Provide the [x, y] coordinate of the cell's center where the given text is located.  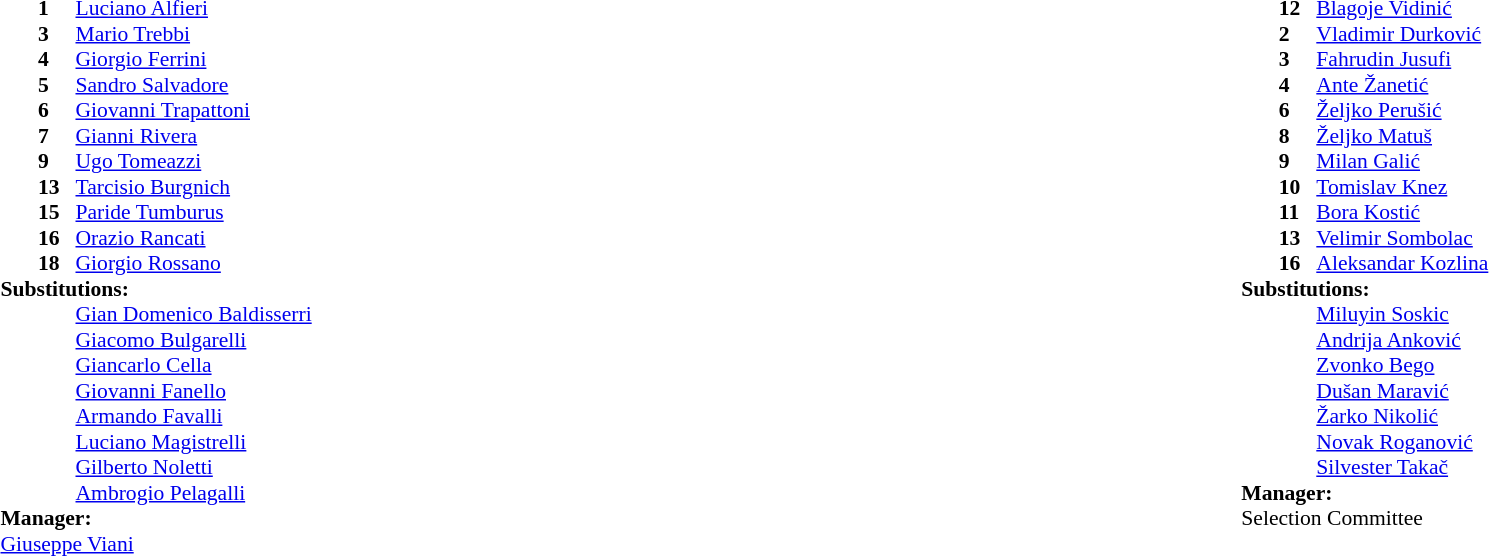
Orazio Rancati [194, 238]
Silvester Takač [1402, 467]
Žarko Nikolić [1402, 417]
Gian Domenico Baldisserri [194, 315]
10 [1298, 187]
Giacomo Bulgarelli [194, 340]
2 [1298, 34]
Armando Favalli [194, 417]
Ante Žanetić [1402, 85]
Novak Roganović [1402, 442]
7 [57, 136]
Željko Perušić [1402, 111]
Giorgio Ferrini [194, 59]
Velimir Sombolac [1402, 238]
Aleksandar Kozlina [1402, 263]
Giovanni Fanello [194, 391]
11 [1298, 213]
Tarcisio Burgnich [194, 187]
Tomislav Knez [1402, 187]
Andrija Anković [1402, 340]
Milan Galić [1402, 161]
Mario Trebbi [194, 34]
8 [1298, 136]
Dušan Maravić [1402, 391]
Bora Kostić [1402, 213]
Ambrogio Pelagalli [194, 493]
Selection Committee [1364, 519]
Željko Matuš [1402, 136]
Giovanni Trapattoni [194, 111]
5 [57, 85]
18 [57, 263]
Vladimir Durković [1402, 34]
Gilberto Noletti [194, 467]
Ugo Tomeazzi [194, 161]
Giorgio Rossano [194, 263]
Miluyin Soskic [1402, 315]
Luciano Magistrelli [194, 442]
Sandro Salvadore [194, 85]
Paride Tumburus [194, 213]
Giancarlo Cella [194, 365]
Gianni Rivera [194, 136]
Fahrudin Jusufi [1402, 59]
15 [57, 213]
Zvonko Bego [1402, 365]
